Detect which cell encompasses the target text, then output its (x, y) center coordinate. 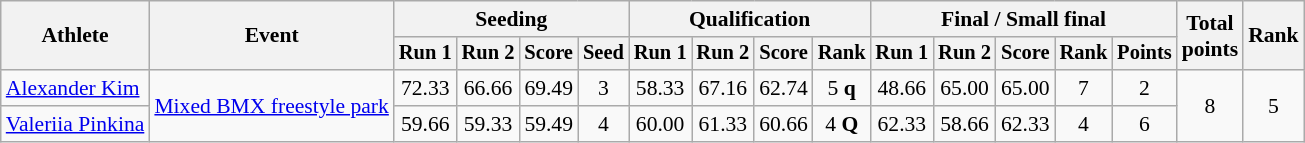
66.66 (488, 88)
Seeding (512, 19)
Qualification (750, 19)
67.16 (724, 88)
58.33 (660, 88)
5 q (842, 88)
8 (1210, 106)
2 (1144, 88)
Mixed BMX freestyle park (272, 106)
4 Q (842, 124)
Seed (604, 54)
Alexander Kim (76, 88)
Athlete (76, 36)
59.33 (488, 124)
62.74 (784, 88)
58.66 (964, 124)
59.66 (426, 124)
61.33 (724, 124)
Event (272, 36)
Totalpoints (1210, 36)
5 (1274, 106)
60.00 (660, 124)
59.49 (548, 124)
6 (1144, 124)
3 (604, 88)
Points (1144, 54)
7 (1084, 88)
72.33 (426, 88)
60.66 (784, 124)
Valeriia Pinkina (76, 124)
48.66 (902, 88)
69.49 (548, 88)
Final / Small final (1024, 19)
